Output the (x, y) coordinate of the center of the cell containing the given text.  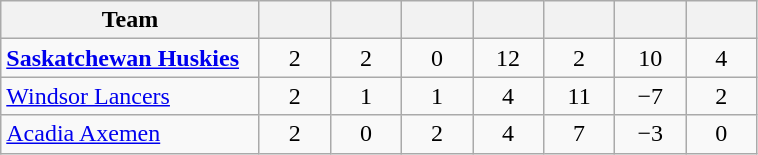
Acadia Axemen (130, 134)
Windsor Lancers (130, 96)
Team (130, 20)
Saskatchewan Huskies (130, 58)
−7 (650, 96)
10 (650, 58)
7 (580, 134)
−3 (650, 134)
11 (580, 96)
12 (508, 58)
